Locate the cell with the specified text and output its (X, Y) center coordinate. 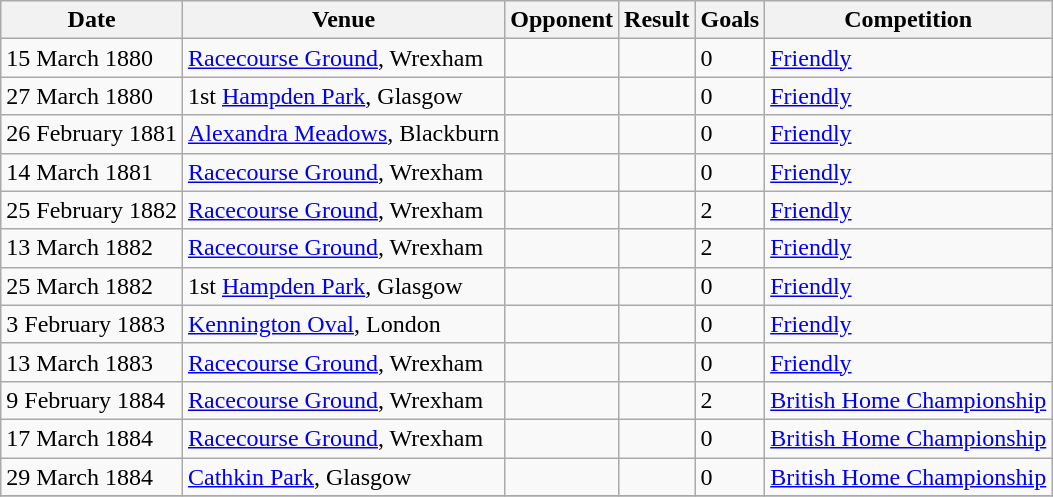
29 March 1884 (92, 477)
27 March 1880 (92, 96)
Cathkin Park, Glasgow (343, 477)
25 March 1882 (92, 286)
Alexandra Meadows, Blackburn (343, 134)
13 March 1883 (92, 362)
Opponent (562, 20)
Goals (730, 20)
14 March 1881 (92, 172)
Competition (908, 20)
25 February 1882 (92, 210)
Result (657, 20)
Kennington Oval, London (343, 324)
Date (92, 20)
17 March 1884 (92, 438)
3 February 1883 (92, 324)
15 March 1880 (92, 58)
13 March 1882 (92, 248)
Venue (343, 20)
9 February 1884 (92, 400)
26 February 1881 (92, 134)
